Detect which cell encompasses the target text, then output its (x, y) center coordinate. 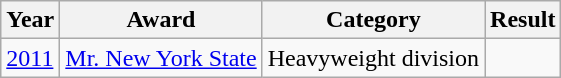
Mr. New York State (161, 58)
Result (523, 20)
Year (30, 20)
2011 (30, 58)
Heavyweight division (373, 58)
Award (161, 20)
Category (373, 20)
